Return the (x, y) coordinate for the center point of the cell that contains the specified text.  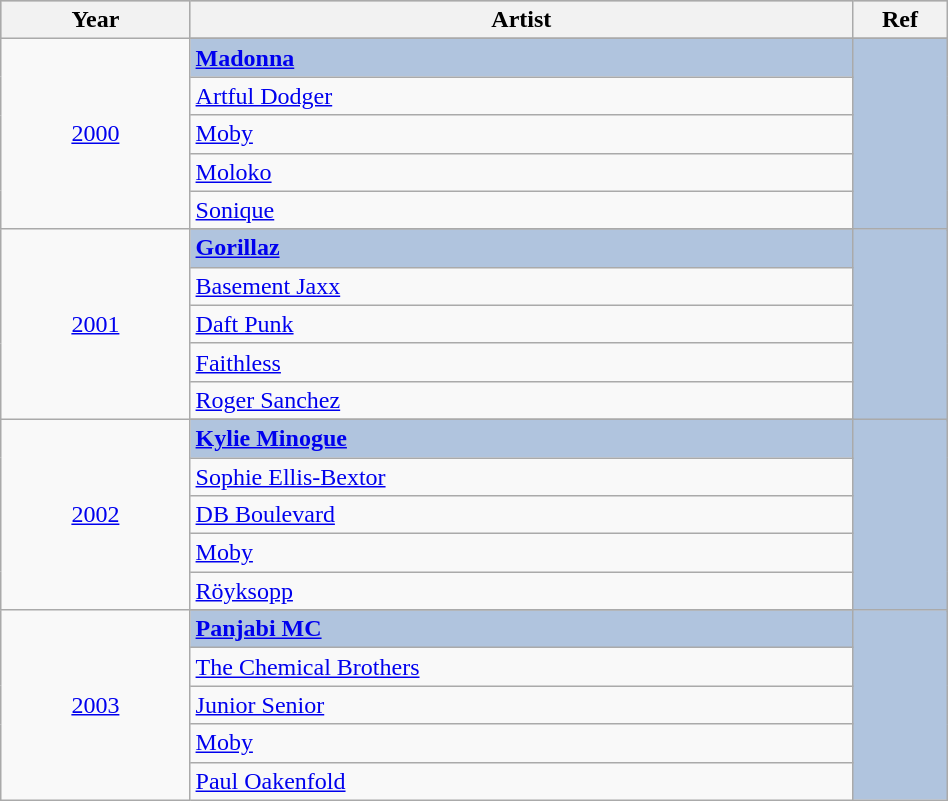
Sophie Ellis-Bextor (522, 477)
2001 (96, 324)
Daft Punk (522, 324)
Year (96, 20)
Roger Sanchez (522, 400)
Madonna (522, 58)
Basement Jaxx (522, 286)
Artist (522, 20)
Junior Senior (522, 705)
Moloko (522, 172)
The Chemical Brothers (522, 667)
Paul Oakenfold (522, 781)
2002 (96, 514)
Gorillaz (522, 248)
2000 (96, 134)
Röyksopp (522, 591)
Ref (900, 20)
Artful Dodger (522, 96)
Sonique (522, 210)
DB Boulevard (522, 515)
Faithless (522, 362)
2003 (96, 705)
Kylie Minogue (522, 438)
Panjabi MC (522, 629)
